Determine the [X, Y] coordinate at the center of the cell enclosing the given text.  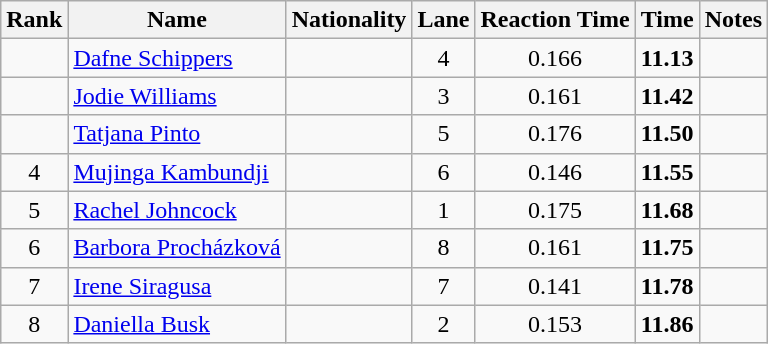
0.166 [555, 58]
Name [177, 20]
Daniella Busk [177, 324]
11.78 [667, 286]
Jodie Williams [177, 96]
Rachel Johncock [177, 210]
11.68 [667, 210]
11.75 [667, 248]
3 [444, 96]
Tatjana Pinto [177, 134]
Time [667, 20]
Rank [34, 20]
Nationality [349, 20]
2 [444, 324]
11.42 [667, 96]
Reaction Time [555, 20]
11.55 [667, 172]
0.153 [555, 324]
Lane [444, 20]
Irene Siragusa [177, 286]
11.86 [667, 324]
0.175 [555, 210]
0.146 [555, 172]
1 [444, 210]
0.141 [555, 286]
0.176 [555, 134]
11.50 [667, 134]
11.13 [667, 58]
Mujinga Kambundji [177, 172]
Dafne Schippers [177, 58]
Barbora Procházková [177, 248]
Notes [733, 20]
